Identify which cell holds the provided text, then report its [x, y] central coordinate. 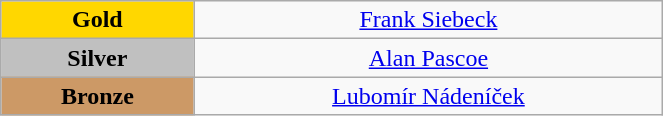
Frank Siebeck [428, 20]
Bronze [98, 96]
Alan Pascoe [428, 58]
Silver [98, 58]
Lubomír Nádeníček [428, 96]
Gold [98, 20]
